Provide the [X, Y] coordinate of the cell's center where the given text is located.  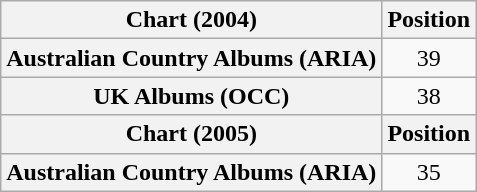
39 [429, 58]
Chart (2004) [192, 20]
38 [429, 96]
35 [429, 172]
Chart (2005) [192, 134]
UK Albums (OCC) [192, 96]
